Scan for the cell matching the given text and deliver its (X, Y) coordinate at center. 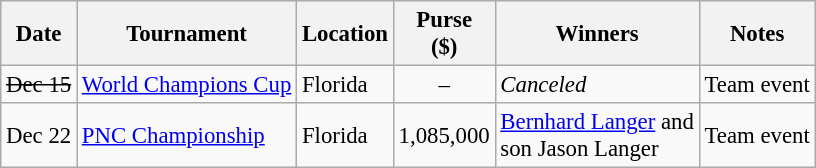
Notes (757, 34)
– (444, 85)
Tournament (186, 34)
World Champions Cup (186, 85)
Location (346, 34)
PNC Championship (186, 136)
Canceled (597, 85)
Dec 22 (39, 136)
1,085,000 (444, 136)
Winners (597, 34)
Dec 15 (39, 85)
Purse($) (444, 34)
Date (39, 34)
Bernhard Langer andson Jason Langer (597, 136)
